Find where the given text appears and provide that cell's center as [X, Y] coordinate. 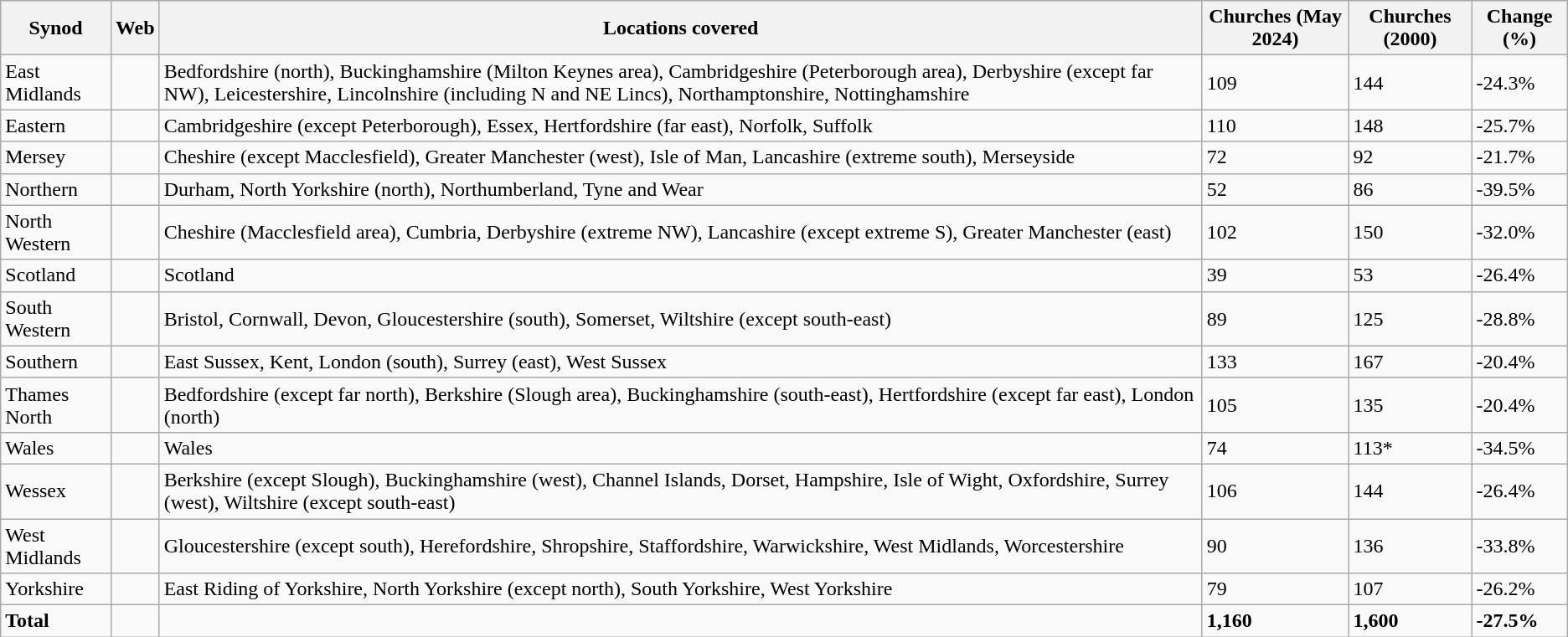
Eastern [56, 126]
Change (%) [1519, 28]
39 [1275, 275]
167 [1411, 362]
Northern [56, 189]
South Western [56, 318]
102 [1275, 233]
Gloucestershire (except south), Herefordshire, Shropshire, Staffordshire, Warwickshire, West Midlands, Worcestershire [680, 546]
Bristol, Cornwall, Devon, Gloucestershire (south), Somerset, Wiltshire (except south-east) [680, 318]
136 [1411, 546]
110 [1275, 126]
89 [1275, 318]
86 [1411, 189]
Cambridgeshire (except Peterborough), Essex, Hertfordshire (far east), Norfolk, Suffolk [680, 126]
Yorkshire [56, 589]
72 [1275, 157]
-33.8% [1519, 546]
-28.8% [1519, 318]
113* [1411, 448]
-24.3% [1519, 82]
Durham, North Yorkshire (north), Northumberland, Tyne and Wear [680, 189]
West Midlands [56, 546]
Thames North [56, 405]
Synod [56, 28]
107 [1411, 589]
Total [56, 621]
1,160 [1275, 621]
North Western [56, 233]
52 [1275, 189]
Cheshire (Macclesfield area), Cumbria, Derbyshire (extreme NW), Lancashire (except extreme S), Greater Manchester (east) [680, 233]
-21.7% [1519, 157]
150 [1411, 233]
53 [1411, 275]
92 [1411, 157]
-27.5% [1519, 621]
109 [1275, 82]
Churches (2000) [1411, 28]
Web [135, 28]
90 [1275, 546]
East Sussex, Kent, London (south), Surrey (east), West Sussex [680, 362]
-32.0% [1519, 233]
-34.5% [1519, 448]
1,600 [1411, 621]
106 [1275, 491]
Wessex [56, 491]
148 [1411, 126]
Churches (May 2024) [1275, 28]
74 [1275, 448]
-39.5% [1519, 189]
Cheshire (except Macclesfield), Greater Manchester (west), Isle of Man, Lancashire (extreme south), Merseyside [680, 157]
125 [1411, 318]
East Midlands [56, 82]
105 [1275, 405]
Mersey [56, 157]
133 [1275, 362]
East Riding of Yorkshire, North Yorkshire (except north), South Yorkshire, West Yorkshire [680, 589]
-26.2% [1519, 589]
-25.7% [1519, 126]
79 [1275, 589]
Bedfordshire (except far north), Berkshire (Slough area), Buckinghamshire (south-east), Hertfordshire (except far east), London (north) [680, 405]
135 [1411, 405]
Southern [56, 362]
Locations covered [680, 28]
